Return (x, y) of the center of cell containing provided text 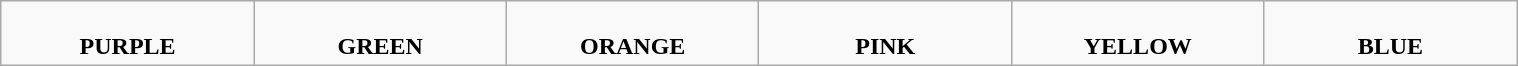
PINK (886, 34)
PURPLE (128, 34)
BLUE (1390, 34)
GREEN (380, 34)
ORANGE (632, 34)
YELLOW (1138, 34)
